Output the (x, y) coordinate of the center of the cell containing the given text.  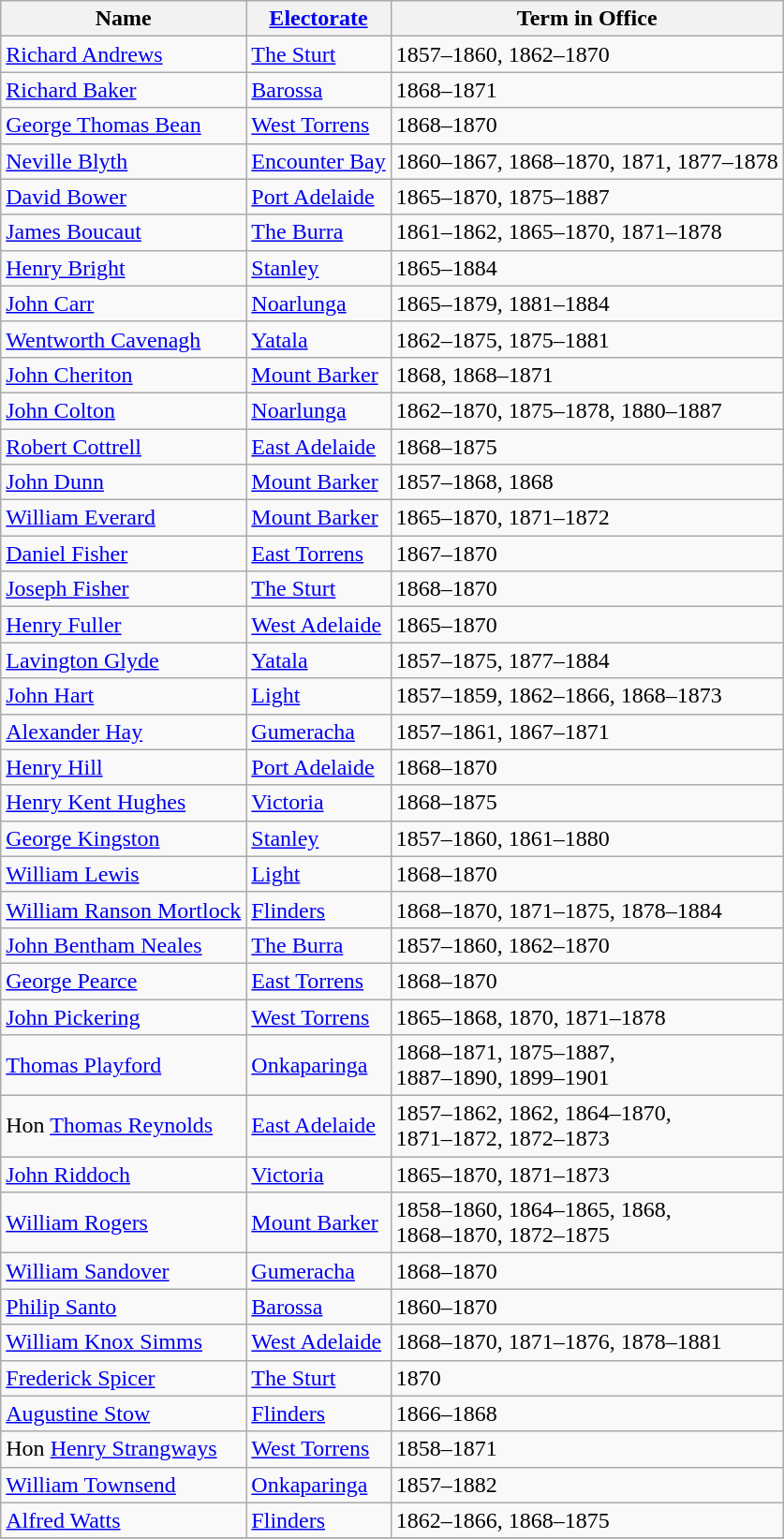
William Rogers (124, 1223)
William Sandover (124, 1271)
1865–1870, 1871–1872 (586, 518)
Alexander Hay (124, 732)
1858–1860, 1864–1865, 1868, 1868–1870, 1872–1875 (586, 1223)
John Hart (124, 696)
1868–1871 (586, 90)
1865–1868, 1870, 1871–1878 (586, 1016)
Philip Santo (124, 1307)
Daniel Fisher (124, 554)
1857–1868, 1868 (586, 482)
1865–1884 (586, 268)
George Pearce (124, 981)
John Carr (124, 303)
Hon Thomas Reynolds (124, 1126)
John Bentham Neales (124, 945)
Henry Fuller (124, 625)
1862–1875, 1875–1881 (586, 339)
George Kingston (124, 838)
John Cheriton (124, 375)
Alfred Watts (124, 1520)
John Colton (124, 410)
Wentworth Cavenagh (124, 339)
1860–1867, 1868–1870, 1871, 1877–1878 (586, 161)
William Everard (124, 518)
Joseph Fisher (124, 589)
John Riddoch (124, 1175)
Henry Kent Hughes (124, 803)
1865–1870, 1871–1873 (586, 1175)
1868–1871, 1875–1887,1887–1890, 1899–1901 (586, 1066)
1865–1870 (586, 625)
Frederick Spicer (124, 1378)
John Pickering (124, 1016)
William Lewis (124, 874)
1868–1870, 1871–1876, 1878–1881 (586, 1342)
1857–1875, 1877–1884 (586, 660)
Term in Office (586, 19)
1860–1870 (586, 1307)
George Thomas Bean (124, 126)
Thomas Playford (124, 1066)
1867–1870 (586, 554)
Henry Hill (124, 767)
1861–1862, 1865–1870, 1871–1878 (586, 232)
Lavington Glyde (124, 660)
Henry Bright (124, 268)
1857–1860, 1861–1880 (586, 838)
Robert Cottrell (124, 447)
1857–1862, 1862, 1864–1870, 1871–1872, 1872–1873 (586, 1126)
William Knox Simms (124, 1342)
Neville Blyth (124, 161)
William Townsend (124, 1485)
Augustine Stow (124, 1413)
1870 (586, 1378)
Encounter Bay (318, 161)
Name (124, 19)
1868–1870, 1871–1875, 1878–1884 (586, 910)
1865–1870, 1875–1887 (586, 197)
1857–1859, 1862–1866, 1868–1873 (586, 696)
1862–1866, 1868–1875 (586, 1520)
1868, 1868–1871 (586, 375)
1865–1879, 1881–1884 (586, 303)
1858–1871 (586, 1449)
Hon Henry Strangways (124, 1449)
1866–1868 (586, 1413)
Electorate (318, 19)
1857–1882 (586, 1485)
James Boucaut (124, 232)
John Dunn (124, 482)
Richard Baker (124, 90)
1857–1861, 1867–1871 (586, 732)
David Bower (124, 197)
William Ranson Mortlock (124, 910)
1862–1870, 1875–1878, 1880–1887 (586, 410)
Richard Andrews (124, 54)
